Extract the [x, y] coordinate from the center of the cell holding the provided text.  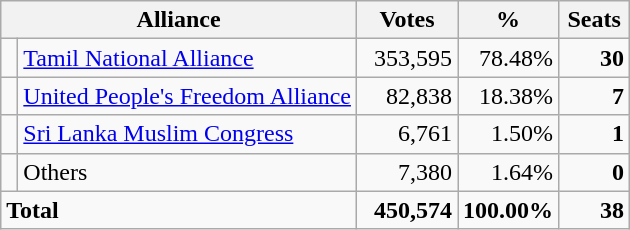
78.48% [508, 58]
450,574 [406, 210]
% [508, 20]
0 [594, 172]
7,380 [406, 172]
18.38% [508, 96]
Total [179, 210]
1.64% [508, 172]
United People's Freedom Alliance [188, 96]
1 [594, 134]
100.00% [508, 210]
Seats [594, 20]
30 [594, 58]
1.50% [508, 134]
38 [594, 210]
82,838 [406, 96]
Others [188, 172]
Tamil National Alliance [188, 58]
6,761 [406, 134]
353,595 [406, 58]
Alliance [179, 20]
Sri Lanka Muslim Congress [188, 134]
Votes [406, 20]
7 [594, 96]
